Provide the (x, y) coordinate of the cell's center where the given text is located.  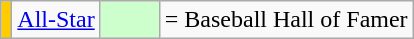
All-Star (56, 20)
= Baseball Hall of Famer (286, 20)
